From the cell containing the given text, extract its center point as (x, y) coordinate. 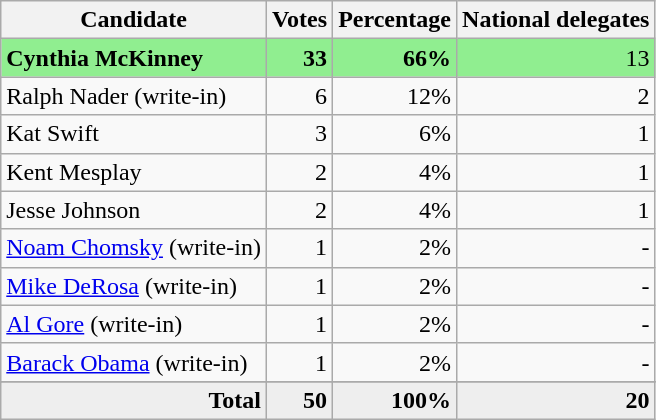
Votes (299, 20)
Cynthia McKinney (134, 58)
Candidate (134, 20)
Barack Obama (write-in) (134, 362)
Ralph Nader (write-in) (134, 96)
Kat Swift (134, 134)
Total (134, 400)
Kent Mesplay (134, 172)
3 (299, 134)
20 (556, 400)
Noam Chomsky (write-in) (134, 248)
6% (395, 134)
100% (395, 400)
13 (556, 58)
National delegates (556, 20)
33 (299, 58)
6 (299, 96)
Percentage (395, 20)
Al Gore (write-in) (134, 324)
Jesse Johnson (134, 210)
66% (395, 58)
Mike DeRosa (write-in) (134, 286)
12% (395, 96)
50 (299, 400)
